For the text-containing cell, return its midpoint in [x, y] coordinate format. 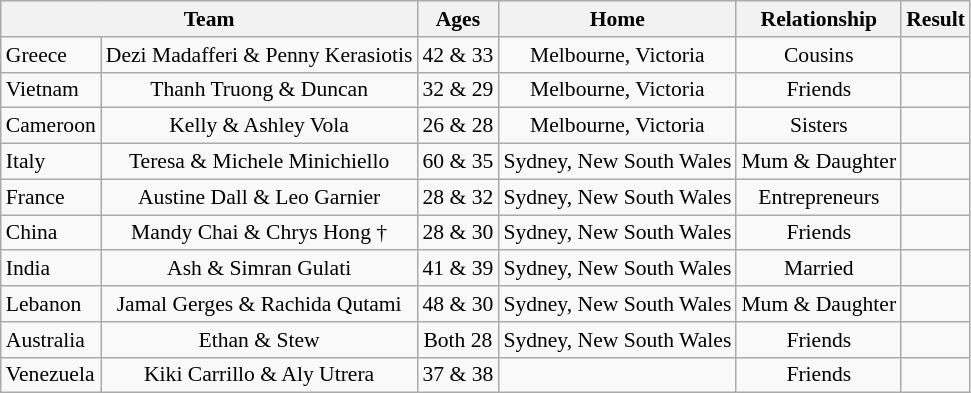
Cameroon [51, 126]
Ethan & Stew [260, 340]
Dezi Madafferi & Penny Kerasiotis [260, 55]
Ages [458, 19]
Relationship [818, 19]
Thanh Truong & Duncan [260, 90]
Australia [51, 340]
37 & 38 [458, 375]
Austine Dall & Leo Garnier [260, 197]
Mandy Chai & Chrys Hong † [260, 233]
Venezuela [51, 375]
32 & 29 [458, 90]
28 & 32 [458, 197]
Jamal Gerges & Rachida Qutami [260, 304]
Italy [51, 162]
Cousins [818, 55]
Ash & Simran Gulati [260, 269]
Both 28 [458, 340]
China [51, 233]
Result [936, 19]
India [51, 269]
Kelly & Ashley Vola [260, 126]
42 & 33 [458, 55]
Home [617, 19]
France [51, 197]
Lebanon [51, 304]
Greece [51, 55]
26 & 28 [458, 126]
Sisters [818, 126]
Entrepreneurs [818, 197]
60 & 35 [458, 162]
28 & 30 [458, 233]
Married [818, 269]
Vietnam [51, 90]
41 & 39 [458, 269]
Kiki Carrillo & Aly Utrera [260, 375]
Team [210, 19]
Teresa & Michele Minichiello [260, 162]
48 & 30 [458, 304]
